Determine the (x, y) coordinate at the center of the cell enclosing the given text.  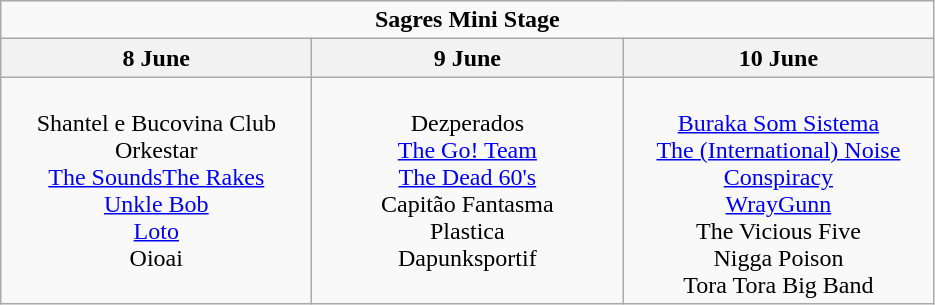
9 June (468, 58)
8 June (156, 58)
DezperadosThe Go! TeamThe Dead 60'sCapitão FantasmaPlasticaDapunksportif (468, 190)
Sagres Mini Stage (468, 20)
Buraka Som SistemaThe (International) Noise ConspiracyWrayGunnThe Vicious FiveNigga PoisonTora Tora Big Band (778, 190)
Shantel e Bucovina Club OrkestarThe SoundsThe RakesUnkle BobLotoOioai (156, 190)
10 June (778, 58)
